Pinpoint the cell where the given text exists, returning its (X, Y) midpoint coordinate. 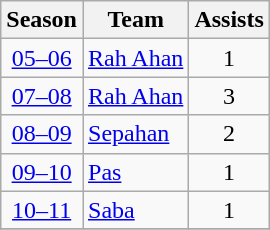
08–09 (42, 134)
Sepahan (135, 134)
Saba (135, 210)
2 (229, 134)
10–11 (42, 210)
3 (229, 96)
Season (42, 20)
Pas (135, 172)
05–06 (42, 58)
Team (135, 20)
09–10 (42, 172)
Assists (229, 20)
07–08 (42, 96)
